Detect which cell encompasses the target text, then output its [X, Y] center coordinate. 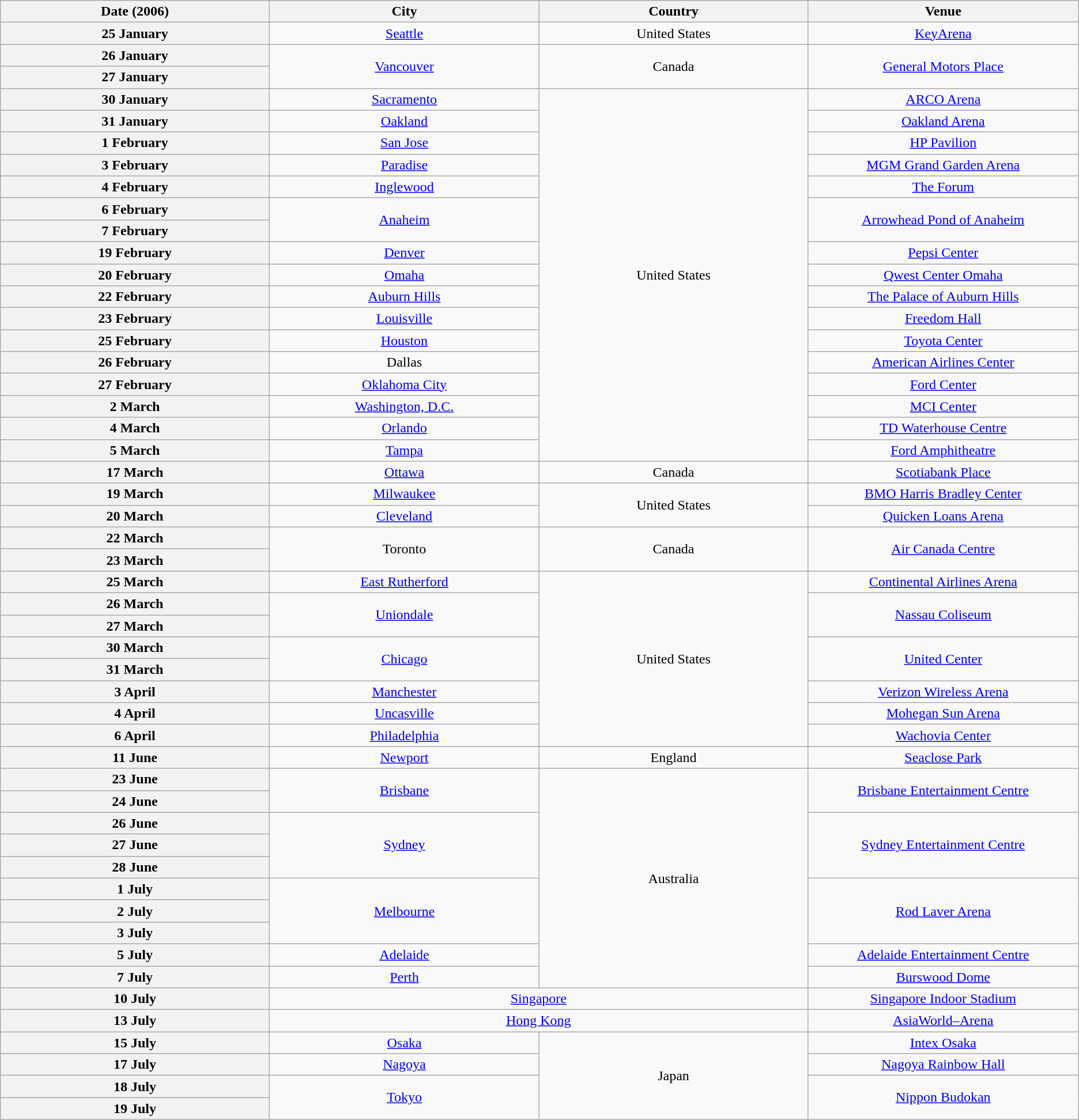
30 January [135, 99]
Intex Osaka [943, 1043]
Air Canada Centre [943, 549]
27 June [135, 845]
1 July [135, 889]
Toronto [404, 549]
Tokyo [404, 1098]
Arrowhead Pond of Anaheim [943, 220]
25 January [135, 33]
Date (2006) [135, 12]
Inglewood [404, 187]
17 July [135, 1065]
25 February [135, 341]
Scotiabank Place [943, 472]
19 March [135, 494]
Oakland Arena [943, 121]
United Center [943, 659]
4 April [135, 714]
Toyota Center [943, 341]
1 February [135, 143]
4 March [135, 428]
11 June [135, 757]
Australia [674, 878]
5 July [135, 955]
Denver [404, 252]
4 February [135, 187]
Seattle [404, 33]
AsiaWorld–Arena [943, 1021]
Washington, D.C. [404, 406]
Mohegan Sun Arena [943, 714]
25 March [135, 582]
Philadelphia [404, 736]
26 March [135, 604]
28 June [135, 867]
San Jose [404, 143]
Dallas [404, 363]
3 July [135, 933]
American Airlines Center [943, 363]
22 February [135, 297]
Seaclose Park [943, 757]
TD Waterhouse Centre [943, 428]
27 February [135, 384]
Milwaukee [404, 494]
Wachovia Center [943, 736]
Brisbane [404, 790]
Brisbane Entertainment Centre [943, 790]
Perth [404, 977]
Adelaide Entertainment Centre [943, 955]
Venue [943, 12]
Singapore [538, 999]
24 June [135, 801]
Burswood Dome [943, 977]
Oklahoma City [404, 384]
Uncasville [404, 714]
Orlando [404, 428]
Sacramento [404, 99]
Ford Center [943, 384]
Auburn Hills [404, 297]
KeyArena [943, 33]
Nagoya Rainbow Hall [943, 1065]
3 April [135, 692]
6 February [135, 209]
HP Pavilion [943, 143]
20 March [135, 516]
Sydney Entertainment Centre [943, 845]
Nagoya [404, 1065]
General Motors Place [943, 66]
The Palace of Auburn Hills [943, 297]
England [674, 757]
15 July [135, 1043]
Omaha [404, 275]
East Rutherford [404, 582]
Manchester [404, 692]
6 April [135, 736]
Vancouver [404, 66]
26 June [135, 823]
Cleveland [404, 516]
Quicken Loans Arena [943, 516]
27 March [135, 625]
The Forum [943, 187]
Paradise [404, 165]
Sydney [404, 845]
Osaka [404, 1043]
Pepsi Center [943, 252]
Louisville [404, 319]
Nassau Coliseum [943, 614]
Melbourne [404, 911]
MCI Center [943, 406]
13 July [135, 1021]
2 July [135, 911]
Country [674, 12]
5 March [135, 450]
Oakland [404, 121]
19 February [135, 252]
Freedom Hall [943, 319]
19 July [135, 1108]
Hong Kong [538, 1021]
Tampa [404, 450]
Japan [674, 1076]
Chicago [404, 659]
17 March [135, 472]
Rod Laver Arena [943, 911]
30 March [135, 648]
31 January [135, 121]
26 January [135, 55]
City [404, 12]
Houston [404, 341]
Singapore Indoor Stadium [943, 999]
7 July [135, 977]
Adelaide [404, 955]
Qwest Center Omaha [943, 275]
27 January [135, 77]
23 March [135, 560]
Newport [404, 757]
26 February [135, 363]
7 February [135, 231]
23 June [135, 779]
Uniondale [404, 614]
Continental Airlines Arena [943, 582]
Anaheim [404, 220]
18 July [135, 1087]
Ford Amphitheatre [943, 450]
20 February [135, 275]
MGM Grand Garden Arena [943, 165]
3 February [135, 165]
Verizon Wireless Arena [943, 692]
BMO Harris Bradley Center [943, 494]
10 July [135, 999]
22 March [135, 538]
Ottawa [404, 472]
Nippon Budokan [943, 1098]
31 March [135, 670]
ARCO Arena [943, 99]
2 March [135, 406]
23 February [135, 319]
